From the cell containing the given text, extract its center point as (X, Y) coordinate. 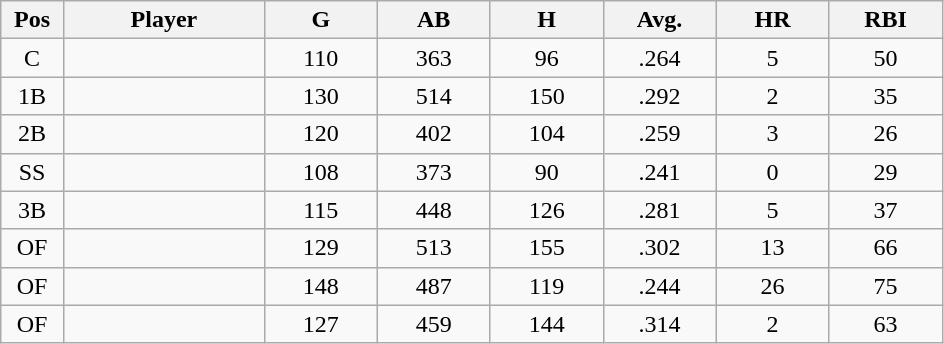
29 (886, 172)
.314 (660, 324)
75 (886, 286)
115 (320, 210)
150 (546, 96)
110 (320, 58)
.281 (660, 210)
119 (546, 286)
RBI (886, 20)
373 (434, 172)
.302 (660, 248)
35 (886, 96)
90 (546, 172)
3B (32, 210)
448 (434, 210)
.264 (660, 58)
C (32, 58)
487 (434, 286)
66 (886, 248)
G (320, 20)
1B (32, 96)
HR (772, 20)
104 (546, 134)
H (546, 20)
Player (164, 20)
144 (546, 324)
.292 (660, 96)
Avg. (660, 20)
Pos (32, 20)
37 (886, 210)
127 (320, 324)
.244 (660, 286)
130 (320, 96)
129 (320, 248)
50 (886, 58)
.241 (660, 172)
13 (772, 248)
363 (434, 58)
96 (546, 58)
3 (772, 134)
126 (546, 210)
148 (320, 286)
155 (546, 248)
513 (434, 248)
63 (886, 324)
459 (434, 324)
402 (434, 134)
514 (434, 96)
AB (434, 20)
SS (32, 172)
.259 (660, 134)
2B (32, 134)
0 (772, 172)
120 (320, 134)
108 (320, 172)
